Output the [X, Y] coordinate of the center of the cell containing the given text.  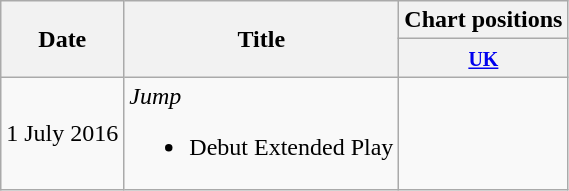
JumpDebut Extended Play [262, 134]
Title [262, 39]
Chart positions [484, 20]
Date [62, 39]
UK [484, 58]
1 July 2016 [62, 134]
